For the text-containing cell, return its midpoint in [x, y] coordinate format. 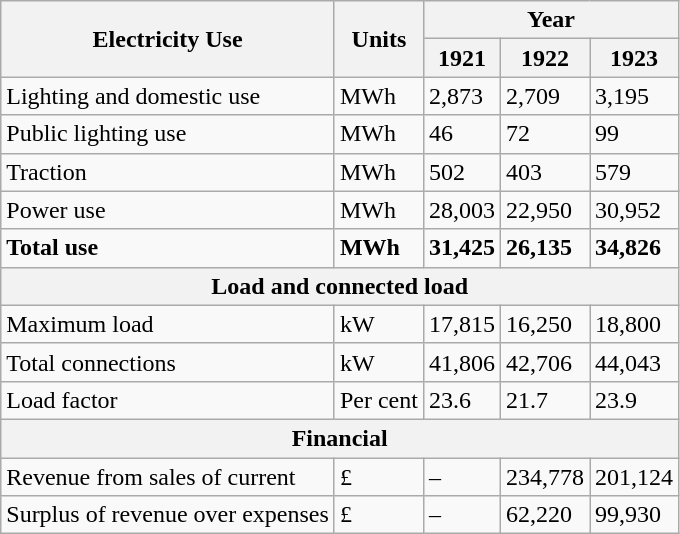
44,043 [634, 362]
Load factor [168, 400]
42,706 [544, 362]
1922 [544, 58]
Power use [168, 210]
34,826 [634, 248]
Per cent [378, 400]
Traction [168, 172]
17,815 [462, 324]
23.9 [634, 400]
21.7 [544, 400]
Maximum load [168, 324]
Public lighting use [168, 134]
2,873 [462, 96]
234,778 [544, 477]
579 [634, 172]
28,003 [462, 210]
3,195 [634, 96]
22,950 [544, 210]
Load and connected load [340, 286]
Electricity Use [168, 39]
62,220 [544, 515]
46 [462, 134]
Lighting and domestic use [168, 96]
Revenue from sales of current [168, 477]
99 [634, 134]
99,930 [634, 515]
18,800 [634, 324]
Total use [168, 248]
201,124 [634, 477]
403 [544, 172]
26,135 [544, 248]
41,806 [462, 362]
Year [550, 20]
Surplus of revenue over expenses [168, 515]
30,952 [634, 210]
Total connections [168, 362]
72 [544, 134]
502 [462, 172]
1923 [634, 58]
1921 [462, 58]
31,425 [462, 248]
Units [378, 39]
Financial [340, 438]
16,250 [544, 324]
2,709 [544, 96]
23.6 [462, 400]
